Determine the [x, y] coordinate at the center of the cell enclosing the given text.  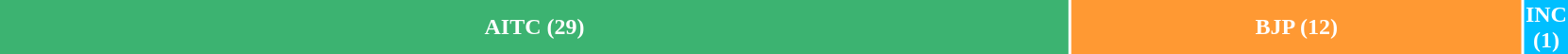
INC (1) [1545, 27]
AITC (29) [534, 27]
BJP (12) [1296, 27]
